Return [X, Y] of the center of cell containing provided text 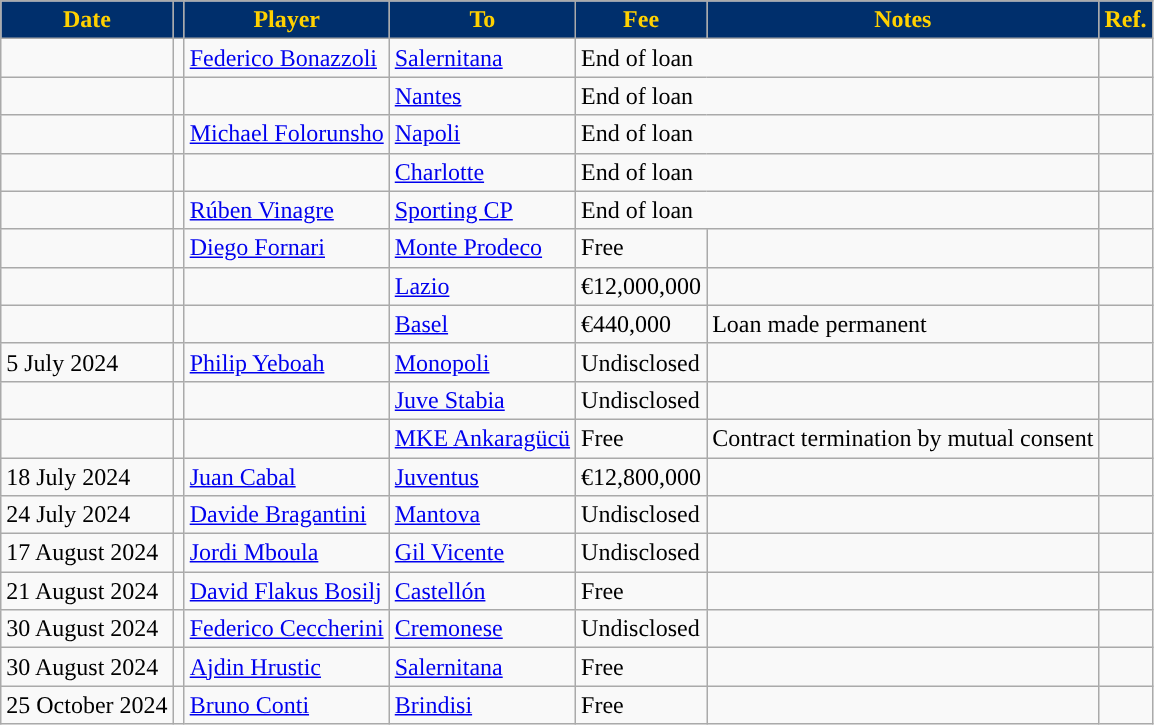
Diego Fornari [286, 248]
Lazio [482, 286]
Player [286, 20]
€12,000,000 [642, 286]
David Flakus Bosilj [286, 591]
Jordi Mboula [286, 553]
Monopoli [482, 362]
18 July 2024 [87, 477]
Nantes [482, 96]
Ajdin Hrustic [286, 667]
Fee [642, 20]
5 July 2024 [87, 362]
Sporting CP [482, 210]
Juventus [482, 477]
Monte Prodeco [482, 248]
Federico Bonazzoli [286, 58]
24 July 2024 [87, 515]
Bruno Conti [286, 705]
Notes [903, 20]
€12,800,000 [642, 477]
Juan Cabal [286, 477]
Michael Folorunsho [286, 134]
Napoli [482, 134]
21 August 2024 [87, 591]
Philip Yeboah [286, 362]
Mantova [482, 515]
17 August 2024 [87, 553]
Juve Stabia [482, 400]
MKE Ankaragücü [482, 438]
Ref. [1126, 20]
Federico Ceccherini [286, 629]
Loan made permanent [903, 324]
Date [87, 20]
To [482, 20]
Rúben Vinagre [286, 210]
Contract termination by mutual consent [903, 438]
Cremonese [482, 629]
25 October 2024 [87, 705]
Charlotte [482, 172]
Castellón [482, 591]
€440,000 [642, 324]
Basel [482, 324]
Brindisi [482, 705]
Gil Vicente [482, 553]
Davide Bragantini [286, 515]
